Find where the given text appears and provide that cell's center as [X, Y] coordinate. 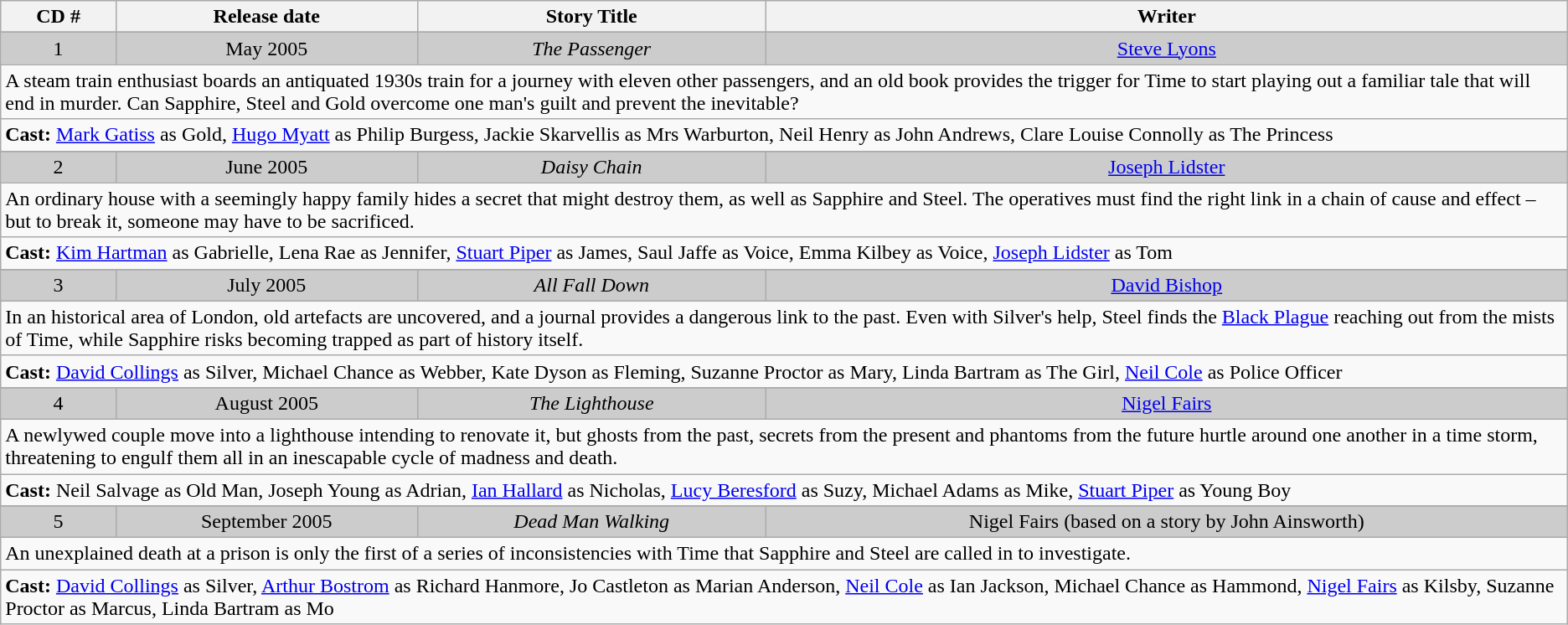
September 2005 [266, 522]
4 [59, 403]
Daisy Chain [591, 167]
All Fall Down [591, 285]
Cast: Kim Hartman as Gabrielle, Lena Rae as Jennifer, Stuart Piper as James, Saul Jaffe as Voice, Emma Kilbey as Voice, Joseph Lidster as Tom [784, 253]
David Bishop [1166, 285]
Writer [1166, 17]
The Passenger [591, 49]
Release date [266, 17]
May 2005 [266, 49]
The Lighthouse [591, 403]
Nigel Fairs [1166, 403]
August 2005 [266, 403]
Joseph Lidster [1166, 167]
Story Title [591, 17]
July 2005 [266, 285]
Dead Man Walking [591, 522]
2 [59, 167]
CD # [59, 17]
Nigel Fairs (based on a story by John Ainsworth) [1166, 522]
3 [59, 285]
June 2005 [266, 167]
5 [59, 522]
1 [59, 49]
An unexplained death at a prison is only the first of a series of inconsistencies with Time that Sapphire and Steel are called in to investigate. [784, 554]
Steve Lyons [1166, 49]
